Search for the cell housing the specified text and yield its (X, Y) center coordinate. 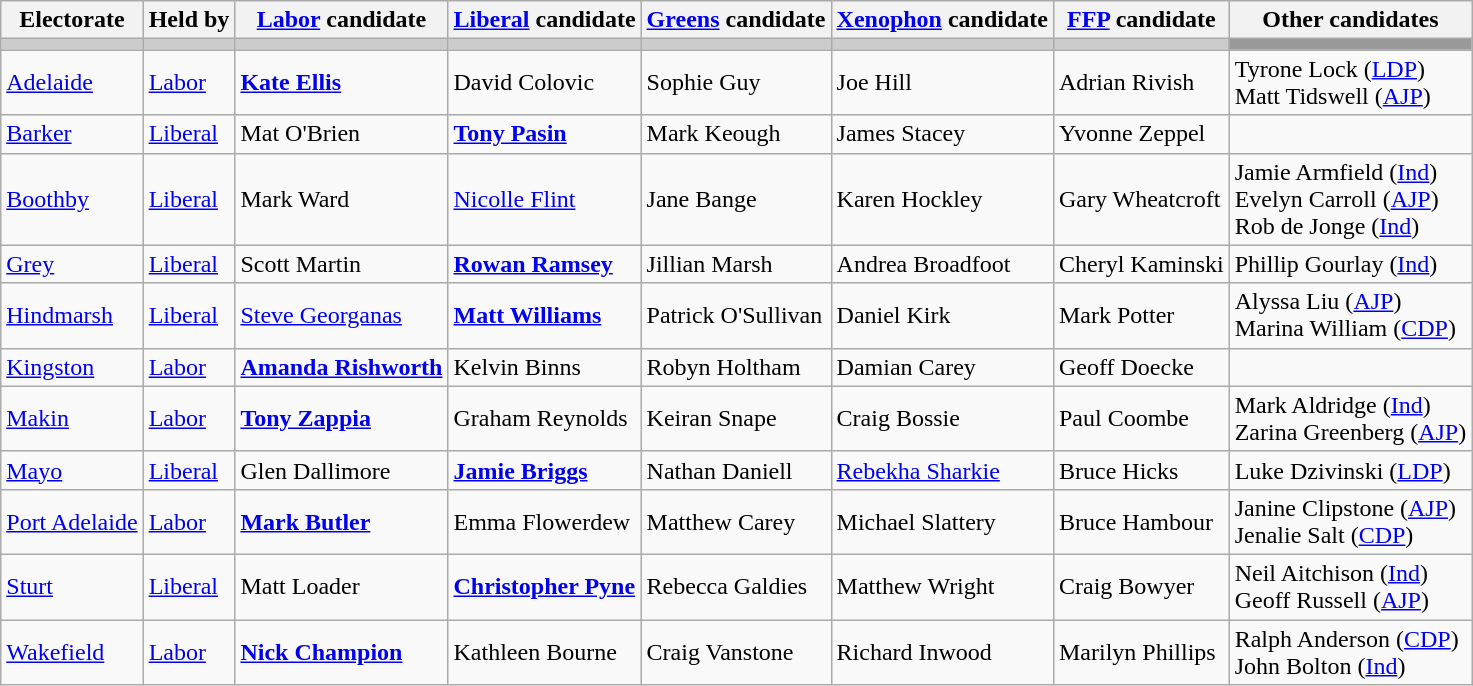
Jamie Armfield (Ind) Evelyn Carroll (AJP) Rob de Jonge (Ind) (1350, 199)
Glen Dallimore (342, 470)
Mark Ward (342, 199)
Matthew Carey (736, 522)
FFP candidate (1141, 20)
Matt Loader (342, 586)
Electorate (72, 20)
Cheryl Kaminski (1141, 264)
Keiran Snape (736, 418)
Joe Hill (942, 82)
Port Adelaide (72, 522)
Patrick O'Sullivan (736, 316)
Boothby (72, 199)
Kingston (72, 367)
David Colovic (544, 82)
Kelvin Binns (544, 367)
Jillian Marsh (736, 264)
Kathleen Bourne (544, 652)
Nick Champion (342, 652)
Graham Reynolds (544, 418)
Bruce Hicks (1141, 470)
Scott Martin (342, 264)
Xenophon candidate (942, 20)
Mark Potter (1141, 316)
Craig Vanstone (736, 652)
Mat O'Brien (342, 134)
Robyn Holtham (736, 367)
Mark Keough (736, 134)
Mark Butler (342, 522)
Nathan Daniell (736, 470)
Richard Inwood (942, 652)
Janine Clipstone (AJP) Jenalie Salt (CDP) (1350, 522)
Sturt (72, 586)
Rowan Ramsey (544, 264)
Damian Carey (942, 367)
Kate Ellis (342, 82)
Geoff Doecke (1141, 367)
Grey (72, 264)
Christopher Pyne (544, 586)
Matt Williams (544, 316)
Phillip Gourlay (Ind) (1350, 264)
Sophie Guy (736, 82)
Yvonne Zeppel (1141, 134)
Marilyn Phillips (1141, 652)
Adelaide (72, 82)
Jane Bange (736, 199)
Mark Aldridge (Ind) Zarina Greenberg (AJP) (1350, 418)
Paul Coombe (1141, 418)
Michael Slattery (942, 522)
Adrian Rivish (1141, 82)
Alyssa Liu (AJP) Marina William (CDP) (1350, 316)
Andrea Broadfoot (942, 264)
Other candidates (1350, 20)
Ralph Anderson (CDP) John Bolton (Ind) (1350, 652)
Craig Bowyer (1141, 586)
Craig Bossie (942, 418)
Emma Flowerdew (544, 522)
Neil Aitchison (Ind) Geoff Russell (AJP) (1350, 586)
Liberal candidate (544, 20)
Gary Wheatcroft (1141, 199)
Held by (189, 20)
Rebecca Galdies (736, 586)
Greens candidate (736, 20)
Barker (72, 134)
Mayo (72, 470)
Steve Georganas (342, 316)
Daniel Kirk (942, 316)
Tony Zappia (342, 418)
Tony Pasin (544, 134)
Bruce Hambour (1141, 522)
Wakefield (72, 652)
Labor candidate (342, 20)
Nicolle Flint (544, 199)
Hindmarsh (72, 316)
Amanda Rishworth (342, 367)
Rebekha Sharkie (942, 470)
Tyrone Lock (LDP) Matt Tidswell (AJP) (1350, 82)
Makin (72, 418)
Matthew Wright (942, 586)
Karen Hockley (942, 199)
James Stacey (942, 134)
Luke Dzivinski (LDP) (1350, 470)
Jamie Briggs (544, 470)
